Scan for the cell matching the given text and deliver its (X, Y) coordinate at center. 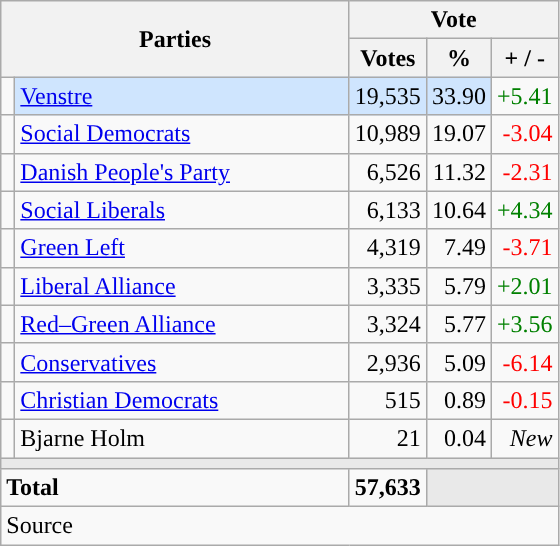
+4.34 (524, 210)
Green Left (182, 248)
Christian Democrats (182, 400)
+2.01 (524, 286)
Red–Green Alliance (182, 324)
Liberal Alliance (182, 286)
7.49 (458, 248)
+3.56 (524, 324)
-3.04 (524, 134)
33.90 (458, 96)
-0.15 (524, 400)
0.04 (458, 438)
% (458, 58)
5.79 (458, 286)
Danish People's Party (182, 172)
Parties (176, 39)
Source (280, 526)
6,133 (388, 210)
+5.41 (524, 96)
Vote (454, 20)
5.09 (458, 362)
0.89 (458, 400)
10.64 (458, 210)
3,335 (388, 286)
Social Liberals (182, 210)
3,324 (388, 324)
515 (388, 400)
5.77 (458, 324)
19.07 (458, 134)
-3.71 (524, 248)
19,535 (388, 96)
4,319 (388, 248)
Venstre (182, 96)
2,936 (388, 362)
-2.31 (524, 172)
Social Democrats (182, 134)
Conservatives (182, 362)
11.32 (458, 172)
-6.14 (524, 362)
21 (388, 438)
Total (176, 488)
Bjarne Holm (182, 438)
6,526 (388, 172)
Votes (388, 58)
New (524, 438)
57,633 (388, 488)
+ / - (524, 58)
10,989 (388, 134)
